Return (x, y) of the center of cell containing provided text 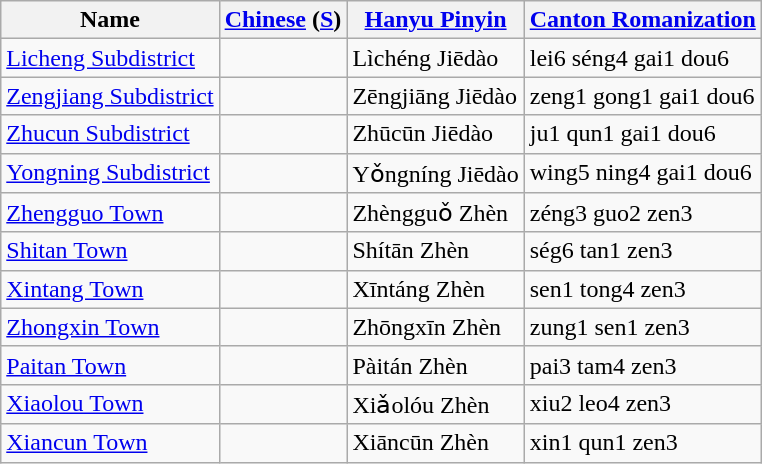
xin1 qun1 zen3 (642, 443)
Paitan Town (110, 365)
Zhongxin Town (110, 327)
lei6 séng4 gai1 dou6 (642, 58)
Xiancun Town (110, 443)
ség6 tan1 zen3 (642, 251)
Xiǎolóu Zhèn (436, 404)
Xīntáng Zhèn (436, 289)
Xiaolou Town (110, 404)
Yongning Subdistrict (110, 173)
Zhūcūn Jiēdào (436, 134)
zung1 sen1 zen3 (642, 327)
Zhōngxīn Zhèn (436, 327)
Lìchéng Jiēdào (436, 58)
Zhucun Subdistrict (110, 134)
Xintang Town (110, 289)
sen1 tong4 zen3 (642, 289)
Licheng Subdistrict (110, 58)
zéng3 guo2 zen3 (642, 213)
Zhengguo Town (110, 213)
Name (110, 20)
Xiāncūn Zhèn (436, 443)
Pàitán Zhèn (436, 365)
Chinese (S) (283, 20)
Canton Romanization (642, 20)
ju1 qun1 gai1 dou6 (642, 134)
Shitan Town (110, 251)
Hanyu Pinyin (436, 20)
Zēngjiāng Jiēdào (436, 96)
Yǒngníng Jiēdào (436, 173)
pai3 tam4 zen3 (642, 365)
xiu2 leo4 zen3 (642, 404)
Shítān Zhèn (436, 251)
Zengjiang Subdistrict (110, 96)
zeng1 gong1 gai1 dou6 (642, 96)
Zhèngguǒ Zhèn (436, 213)
wing5 ning4 gai1 dou6 (642, 173)
